For the text-containing cell, return its midpoint in (X, Y) coordinate format. 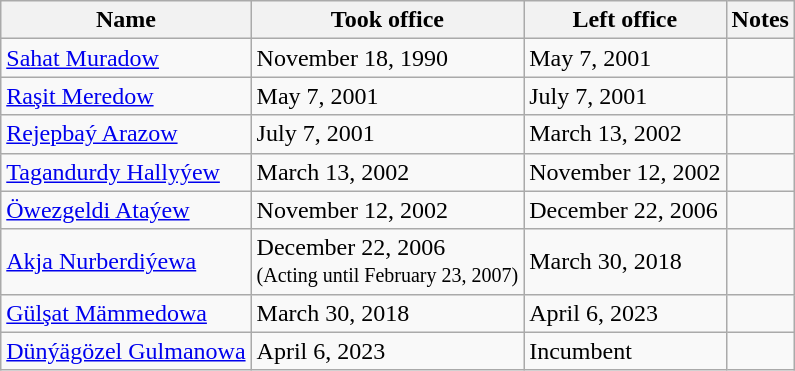
Öwezgeldi Ataýew (126, 210)
Notes (760, 20)
Raşit Meredow (126, 96)
December 22, 2006 (625, 210)
Tagandurdy Hallyýew (126, 172)
Gülşat Mämmedowa (126, 313)
Rejepbaý Arazow (126, 134)
Took office (388, 20)
Name (126, 20)
November 18, 1990 (388, 58)
Left office (625, 20)
Sahat Muradow (126, 58)
Akja Nurberdiýewa (126, 262)
Dünýägözel Gulmanowa (126, 351)
December 22, 2006(Acting until February 23, 2007) (388, 262)
Incumbent (625, 351)
